Search for the cell housing the specified text and yield its [X, Y] center coordinate. 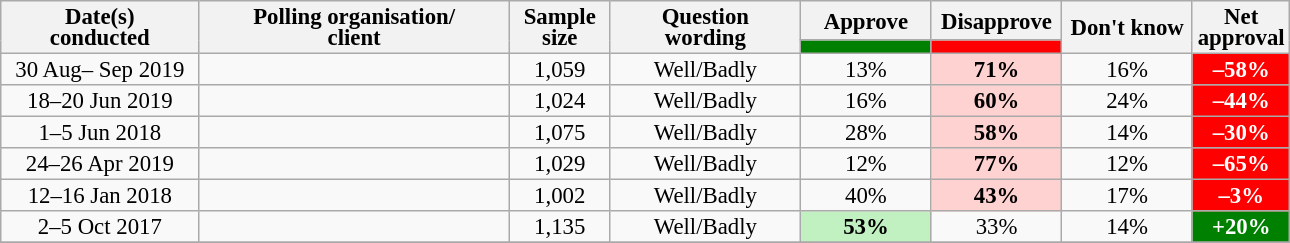
40% [866, 196]
71% [996, 70]
17% [1128, 196]
58% [996, 133]
12–16 Jan 2018 [100, 196]
13% [866, 70]
1,075 [560, 133]
1,002 [560, 196]
Disapprove [996, 20]
Don't know [1128, 28]
Approve [866, 20]
77% [996, 164]
24–26 Apr 2019 [100, 164]
30 Aug– Sep 2019 [100, 70]
14% [1128, 133]
24% [1128, 101]
43% [996, 196]
1,029 [560, 164]
1,059 [560, 70]
Questionwording [706, 28]
–58% [1241, 70]
60% [996, 101]
28% [866, 133]
1–5 Jun 2018 [100, 133]
–3% [1241, 196]
–30% [1241, 133]
Polling organisation/client [354, 28]
–44% [1241, 101]
Date(s)conducted [100, 28]
–65% [1241, 164]
1,024 [560, 101]
Net approval [1241, 28]
Sample size [560, 28]
18–20 Jun 2019 [100, 101]
